Capture the cell that displays the provided text and extract its (X, Y) central coordinate. 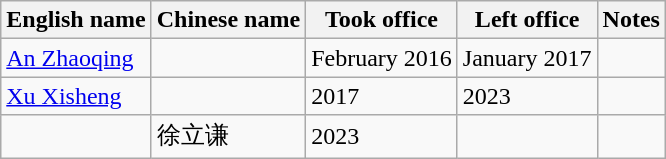
Xu Xisheng (76, 96)
February 2016 (382, 58)
Notes (631, 20)
English name (76, 20)
Left office (527, 20)
Took office (382, 20)
2017 (382, 96)
Chinese name (228, 20)
January 2017 (527, 58)
An Zhaoqing (76, 58)
徐立谦 (228, 136)
